Search for the cell housing the specified text and yield its (X, Y) center coordinate. 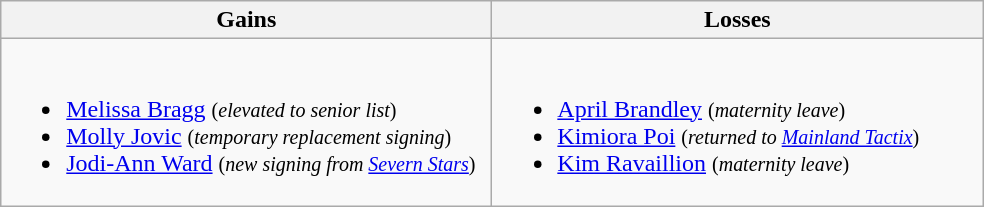
Melissa Bragg (elevated to senior list)Molly Jovic (temporary replacement signing)Jodi-Ann Ward (new signing from Severn Stars) (246, 122)
Losses (738, 20)
Gains (246, 20)
April Brandley (maternity leave)Kimiora Poi (returned to Mainland Tactix)Kim Ravaillion (maternity leave) (738, 122)
